Search for the cell housing the specified text and yield its [X, Y] center coordinate. 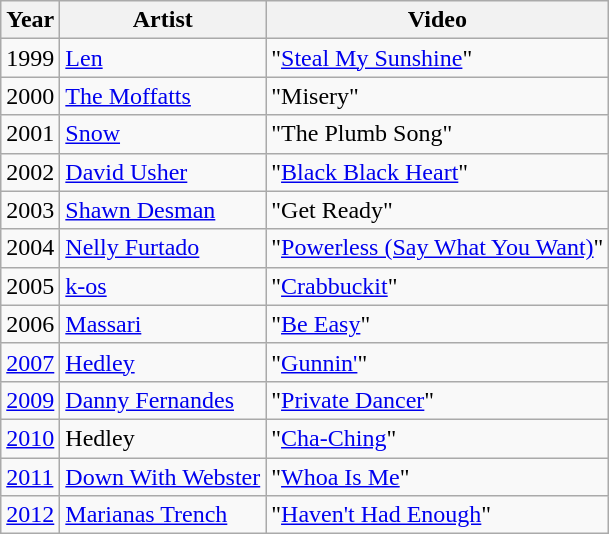
"Crabbuckit" [438, 286]
Down With Webster [163, 477]
"Misery" [438, 96]
"Get Ready" [438, 210]
The Moffatts [163, 96]
2001 [30, 134]
2005 [30, 286]
Massari [163, 324]
"The Plumb Song" [438, 134]
2000 [30, 96]
2011 [30, 477]
1999 [30, 58]
2009 [30, 400]
2012 [30, 515]
Len [163, 58]
2007 [30, 362]
Marianas Trench [163, 515]
"Powerless (Say What You Want)" [438, 248]
2004 [30, 248]
"Be Easy" [438, 324]
2002 [30, 172]
Nelly Furtado [163, 248]
David Usher [163, 172]
Snow [163, 134]
Video [438, 20]
k-os [163, 286]
2003 [30, 210]
"Whoa Is Me" [438, 477]
"Private Dancer" [438, 400]
"Black Black Heart" [438, 172]
Artist [163, 20]
Year [30, 20]
"Steal My Sunshine" [438, 58]
"Gunnin'" [438, 362]
"Cha-Ching" [438, 438]
Danny Fernandes [163, 400]
"Haven't Had Enough" [438, 515]
2010 [30, 438]
2006 [30, 324]
Shawn Desman [163, 210]
